Identify which cell holds the provided text, then report its [x, y] central coordinate. 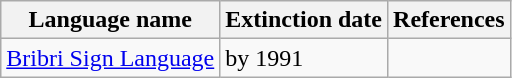
Language name [110, 20]
References [450, 20]
Bribri Sign Language [110, 58]
by 1991 [304, 58]
Extinction date [304, 20]
